Identify which cell holds the provided text, then report its [X, Y] central coordinate. 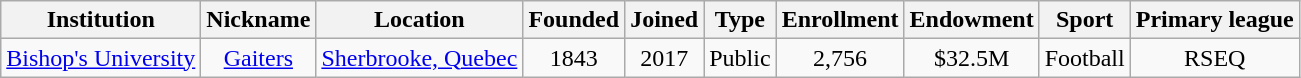
Gaiters [258, 58]
2,756 [840, 58]
Endowment [972, 20]
Institution [101, 20]
1843 [574, 58]
Type [740, 20]
Primary league [1214, 20]
Joined [664, 20]
Enrollment [840, 20]
Nickname [258, 20]
$32.5M [972, 58]
Bishop's University [101, 58]
Founded [574, 20]
2017 [664, 58]
Football [1084, 58]
Sherbrooke, Quebec [420, 58]
RSEQ [1214, 58]
Location [420, 20]
Sport [1084, 20]
Public [740, 58]
